Provide the [x, y] coordinate of the cell's center where the given text is located.  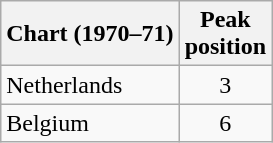
6 [225, 123]
Chart (1970–71) [90, 34]
3 [225, 85]
Peakposition [225, 34]
Netherlands [90, 85]
Belgium [90, 123]
